Pinpoint the cell where the given text exists, returning its (x, y) midpoint coordinate. 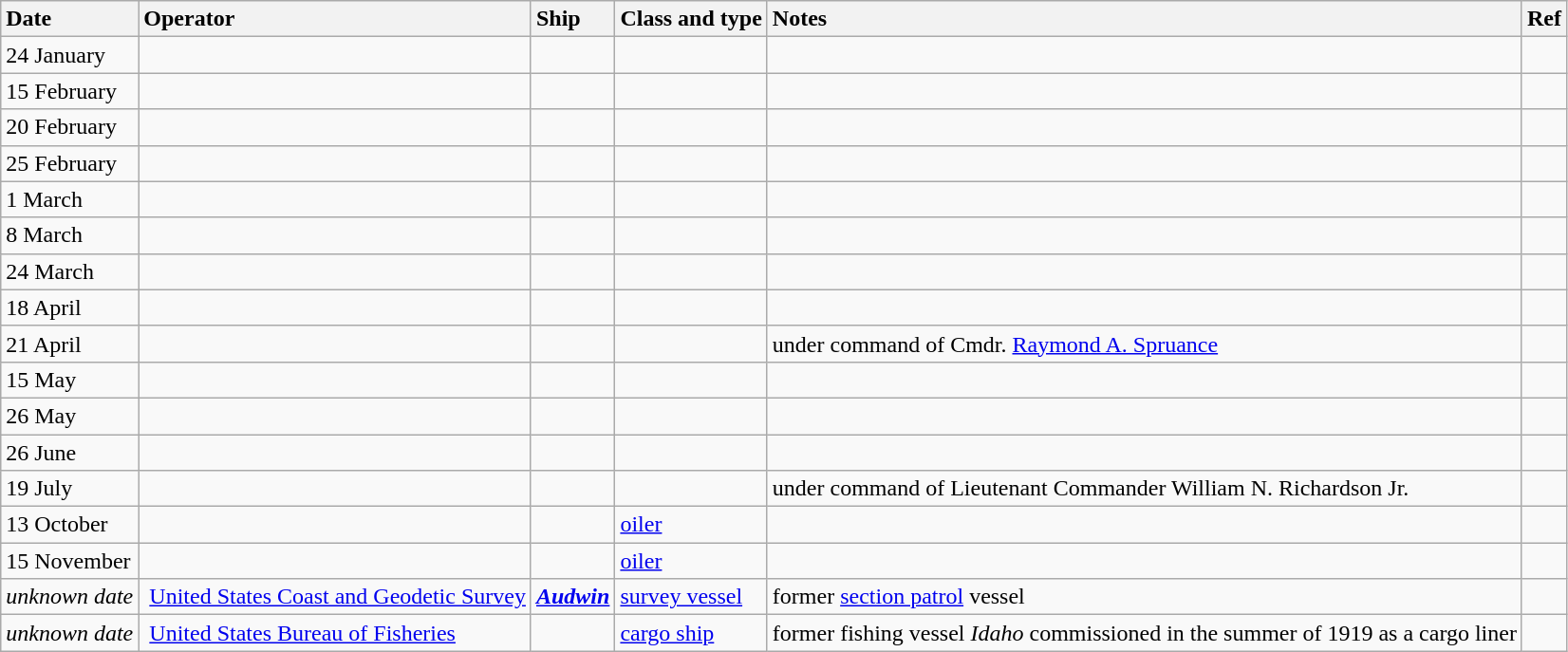
18 April (70, 307)
15 February (70, 91)
United States Coast and Geodetic Survey (335, 597)
former section patrol vessel (1145, 597)
former fishing vessel Idaho commissioned in the summer of 1919 as a cargo liner (1145, 633)
Ref (1543, 19)
21 April (70, 344)
Class and type (691, 19)
15 November (70, 561)
under command of Lieutenant Commander William N. Richardson Jr. (1145, 489)
survey vessel (691, 597)
Ship (572, 19)
24 March (70, 271)
26 May (70, 416)
Date (70, 19)
8 March (70, 235)
15 May (70, 380)
Notes (1145, 19)
26 June (70, 453)
United States Bureau of Fisheries (335, 633)
under command of Cmdr. Raymond A. Spruance (1145, 344)
Operator (335, 19)
20 February (70, 127)
19 July (70, 489)
13 October (70, 525)
24 January (70, 55)
25 February (70, 163)
Audwin (572, 597)
cargo ship (691, 633)
1 March (70, 199)
